Identify which cell holds the provided text, then report its [X, Y] central coordinate. 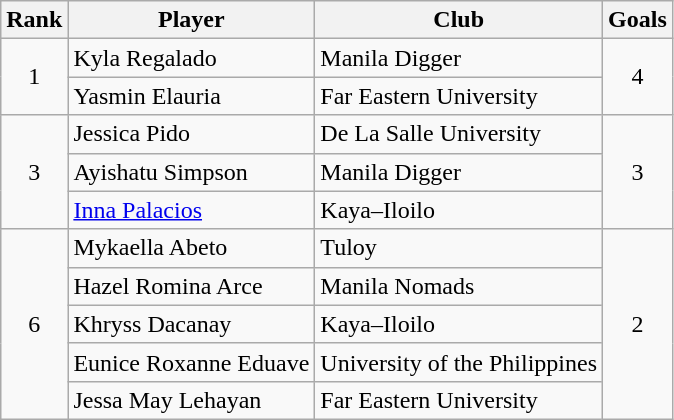
Tuloy [459, 248]
Khryss Dacanay [192, 324]
Manila Nomads [459, 286]
Inna Palacios [192, 210]
Hazel Romina Arce [192, 286]
Jessa May Lehayan [192, 400]
2 [638, 324]
4 [638, 77]
Eunice Roxanne Eduave [192, 362]
Player [192, 20]
Yasmin Elauria [192, 96]
Jessica Pido [192, 134]
Rank [34, 20]
Goals [638, 20]
1 [34, 77]
6 [34, 324]
Kyla Regalado [192, 58]
Club [459, 20]
Ayishatu Simpson [192, 172]
Mykaella Abeto [192, 248]
De La Salle University [459, 134]
University of the Philippines [459, 362]
